Determine the [X, Y] coordinate at the center of the cell enclosing the given text.  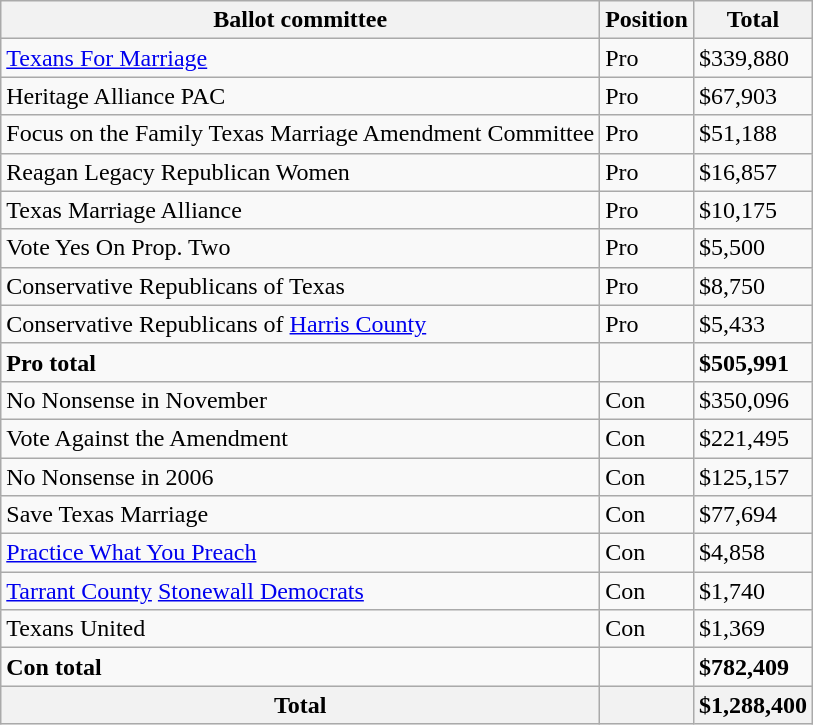
$125,157 [752, 477]
Position [647, 20]
$505,991 [752, 362]
$51,188 [752, 134]
$350,096 [752, 400]
Vote Yes On Prop. Two [300, 248]
$1,740 [752, 591]
No Nonsense in November [300, 400]
$782,409 [752, 667]
No Nonsense in 2006 [300, 477]
Heritage Alliance PAC [300, 96]
$67,903 [752, 96]
Texans United [300, 629]
Tarrant County Stonewall Democrats [300, 591]
$10,175 [752, 210]
Focus on the Family Texas Marriage Amendment Committee [300, 134]
Vote Against the Amendment [300, 438]
$16,857 [752, 172]
Texans For Marriage [300, 58]
Ballot committee [300, 20]
Con total [300, 667]
$8,750 [752, 286]
$77,694 [752, 515]
$4,858 [752, 553]
Practice What You Preach [300, 553]
$5,500 [752, 248]
Pro total [300, 362]
$1,369 [752, 629]
$221,495 [752, 438]
Conservative Republicans of Texas [300, 286]
$1,288,400 [752, 705]
$339,880 [752, 58]
$5,433 [752, 324]
Conservative Republicans of Harris County [300, 324]
Save Texas Marriage [300, 515]
Reagan Legacy Republican Women [300, 172]
Texas Marriage Alliance [300, 210]
